Provide the [X, Y] coordinate of the cell's center where the given text is located.  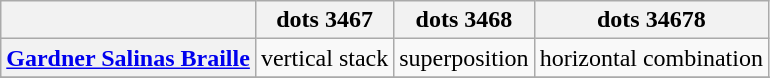
dots 3467 [324, 20]
superposition [464, 58]
dots 34678 [651, 20]
horizontal combination [651, 58]
dots 3468 [464, 20]
vertical stack [324, 58]
Gardner Salinas Braille [128, 58]
